Locate the cell with the specified text and output its [x, y] center coordinate. 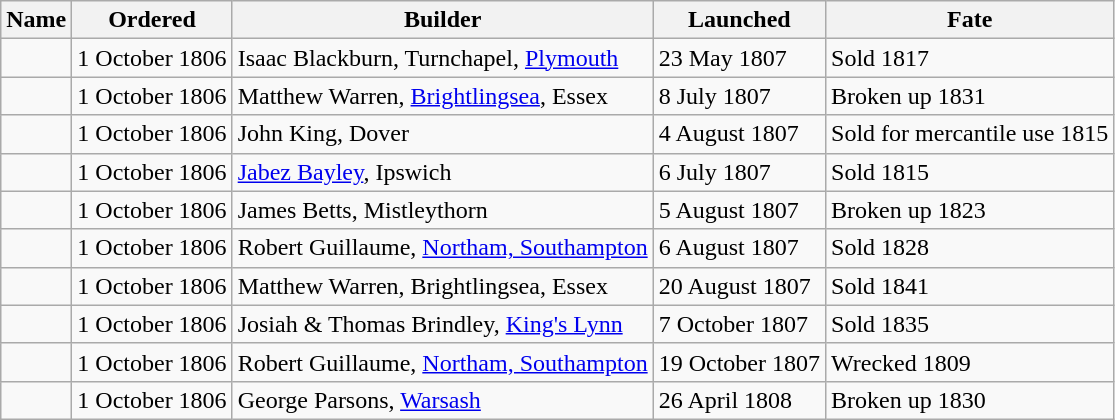
4 August 1807 [739, 134]
Broken up 1831 [970, 96]
19 October 1807 [739, 362]
26 April 1808 [739, 400]
James Betts, Mistleythorn [442, 210]
Name [36, 20]
John King, Dover [442, 134]
Sold 1835 [970, 324]
Wrecked 1809 [970, 362]
Sold for mercantile use 1815 [970, 134]
Ordered [152, 20]
Broken up 1830 [970, 400]
Jabez Bayley, Ipswich [442, 172]
Launched [739, 20]
6 July 1807 [739, 172]
Sold 1828 [970, 248]
Sold 1841 [970, 286]
Broken up 1823 [970, 210]
Fate [970, 20]
8 July 1807 [739, 96]
George Parsons, Warsash [442, 400]
Isaac Blackburn, Turnchapel, Plymouth [442, 58]
5 August 1807 [739, 210]
7 October 1807 [739, 324]
20 August 1807 [739, 286]
6 August 1807 [739, 248]
Builder [442, 20]
23 May 1807 [739, 58]
Sold 1815 [970, 172]
Sold 1817 [970, 58]
Josiah & Thomas Brindley, King's Lynn [442, 324]
